Identify which cell holds the provided text, then report its (x, y) central coordinate. 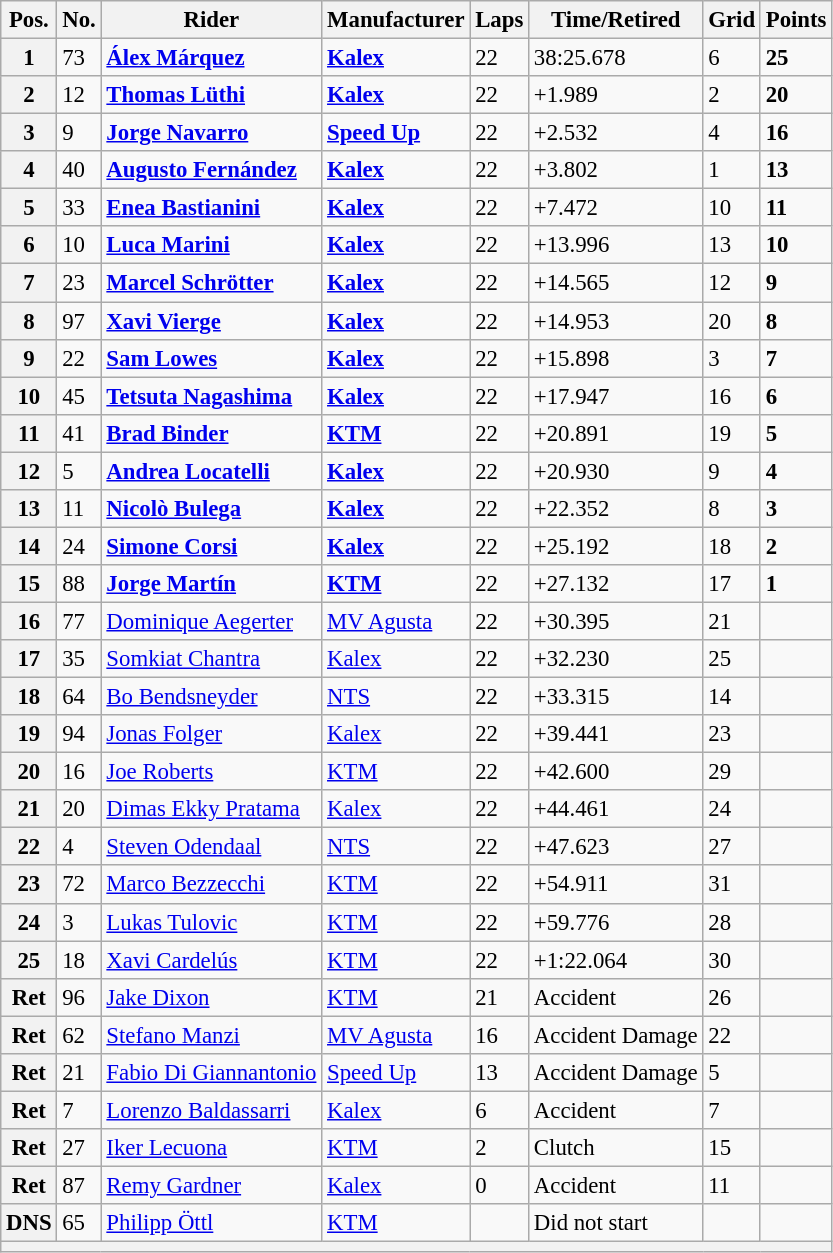
+15.898 (616, 358)
+47.623 (616, 847)
+14.565 (616, 283)
+33.315 (616, 697)
Lorenzo Baldassarri (212, 1110)
Fabio Di Giannantonio (212, 1073)
Jonas Folger (212, 734)
Luca Marini (212, 245)
28 (732, 922)
Xavi Vierge (212, 321)
Augusto Fernández (212, 170)
45 (79, 396)
88 (79, 584)
94 (79, 734)
65 (79, 1223)
+44.461 (616, 809)
87 (79, 1185)
Álex Márquez (212, 58)
Steven Odendaal (212, 847)
+3.802 (616, 170)
Iker Lecuona (212, 1148)
Laps (500, 20)
Jorge Navarro (212, 133)
72 (79, 885)
Thomas Lüthi (212, 95)
Manufacturer (396, 20)
Rider (212, 20)
29 (732, 772)
Grid (732, 20)
No. (79, 20)
97 (79, 321)
Points (796, 20)
Lukas Tulovic (212, 922)
31 (732, 885)
+13.996 (616, 245)
77 (79, 621)
Remy Gardner (212, 1185)
Jake Dixon (212, 997)
Nicolò Bulega (212, 509)
Philipp Öttl (212, 1223)
Bo Bendsneyder (212, 697)
+30.395 (616, 621)
+1:22.064 (616, 960)
64 (79, 697)
Time/Retired (616, 20)
0 (500, 1185)
26 (732, 997)
Xavi Cardelús (212, 960)
Pos. (29, 20)
Simone Corsi (212, 546)
73 (79, 58)
41 (79, 433)
Brad Binder (212, 433)
Somkiat Chantra (212, 659)
Dominique Aegerter (212, 621)
+1.989 (616, 95)
+59.776 (616, 922)
+39.441 (616, 734)
+42.600 (616, 772)
+17.947 (616, 396)
Did not start (616, 1223)
Stefano Manzi (212, 1035)
62 (79, 1035)
+22.352 (616, 509)
30 (732, 960)
+25.192 (616, 546)
Marcel Schrötter (212, 283)
33 (79, 208)
38:25.678 (616, 58)
+54.911 (616, 885)
Marco Bezzecchi (212, 885)
Dimas Ekky Pratama (212, 809)
Clutch (616, 1148)
Sam Lowes (212, 358)
Enea Bastianini (212, 208)
+2.532 (616, 133)
+32.230 (616, 659)
+20.930 (616, 471)
96 (79, 997)
+7.472 (616, 208)
40 (79, 170)
Joe Roberts (212, 772)
DNS (29, 1223)
+27.132 (616, 584)
+14.953 (616, 321)
+20.891 (616, 433)
Tetsuta Nagashima (212, 396)
35 (79, 659)
Andrea Locatelli (212, 471)
Jorge Martín (212, 584)
